Extract the (X, Y) coordinate from the center of the cell holding the provided text.  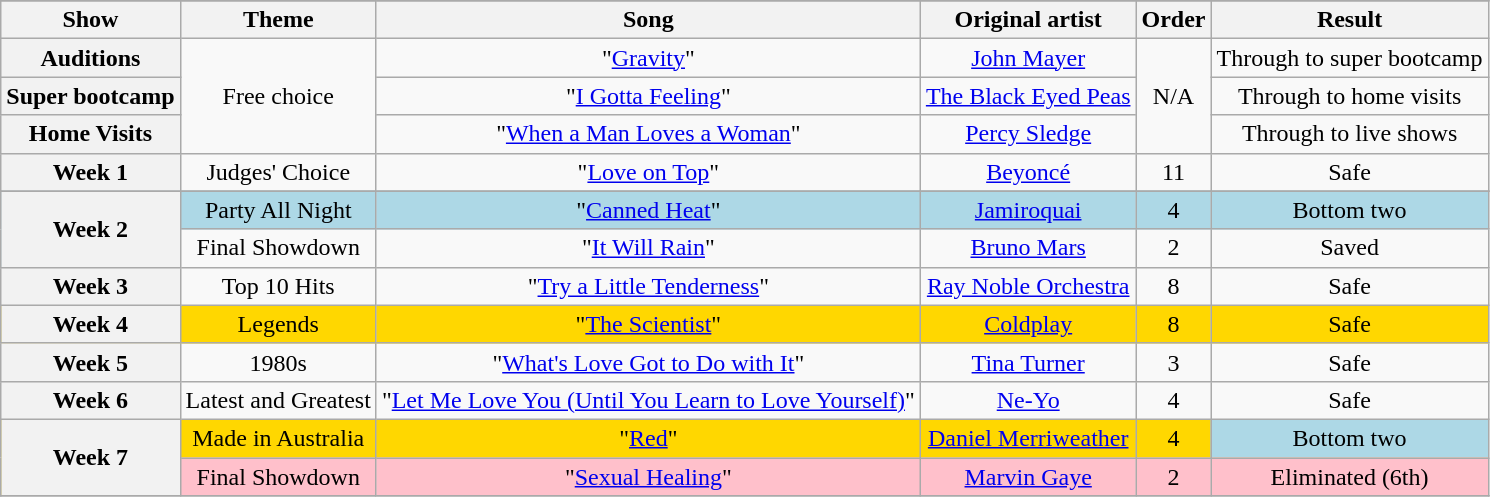
Made in Australia (278, 438)
Coldplay (1028, 324)
"Try a Little Tenderness" (648, 286)
Latest and Greatest (278, 400)
Marvin Gaye (1028, 477)
Tina Turner (1028, 362)
Week 1 (90, 172)
"Canned Heat" (648, 210)
Original artist (1028, 20)
Super bootcamp (90, 96)
Top 10 Hits (278, 286)
"Sexual Healing" (648, 477)
"When a Man Loves a Woman" (648, 134)
Judges' Choice (278, 172)
"Love on Top" (648, 172)
Free choice (278, 96)
Through to live shows (1350, 134)
Eliminated (6th) (1350, 477)
Week 2 (90, 229)
N/A (1174, 96)
Daniel Merriweather (1028, 438)
11 (1174, 172)
Saved (1350, 248)
"I Gotta Feeling" (648, 96)
"Let Me Love You (Until You Learn to Love Yourself)" (648, 400)
John Mayer (1028, 58)
Order (1174, 20)
Bruno Mars (1028, 248)
Auditions (90, 58)
"Gravity" (648, 58)
Legends (278, 324)
The Black Eyed Peas (1028, 96)
Song (648, 20)
Week 4 (90, 324)
"Red" (648, 438)
Home Visits (90, 134)
Percy Sledge (1028, 134)
"What's Love Got to Do with It" (648, 362)
"It Will Rain" (648, 248)
Theme (278, 20)
Week 6 (90, 400)
Through to super bootcamp (1350, 58)
Week 3 (90, 286)
Result (1350, 20)
Jamiroquai (1028, 210)
Week 7 (90, 457)
Beyoncé (1028, 172)
Party All Night (278, 210)
1980s (278, 362)
3 (1174, 362)
Through to home visits (1350, 96)
"The Scientist" (648, 324)
Ray Noble Orchestra (1028, 286)
Ne-Yo (1028, 400)
Show (90, 20)
Week 5 (90, 362)
